Return (x, y) of the center of cell containing provided text 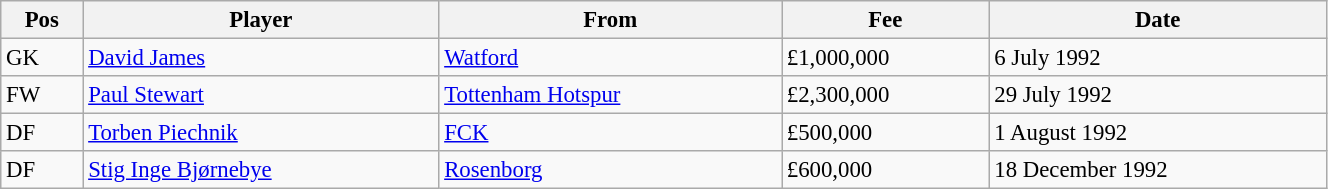
Tottenham Hotspur (610, 95)
6 July 1992 (1158, 58)
Fee (886, 20)
Rosenborg (610, 170)
Paul Stewart (261, 95)
£1,000,000 (886, 58)
Date (1158, 20)
Torben Piechnik (261, 133)
FCK (610, 133)
1 August 1992 (1158, 133)
18 December 1992 (1158, 170)
£500,000 (886, 133)
GK (42, 58)
FW (42, 95)
David James (261, 58)
Player (261, 20)
From (610, 20)
Pos (42, 20)
Watford (610, 58)
Stig Inge Bjørnebye (261, 170)
£2,300,000 (886, 95)
29 July 1992 (1158, 95)
£600,000 (886, 170)
